Provide the (X, Y) coordinate of the cell's center where the given text is located.  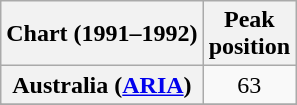
Chart (1991–1992) (102, 34)
63 (249, 85)
Australia (ARIA) (102, 85)
Peakposition (249, 34)
